Return [x, y] of the center of cell containing provided text 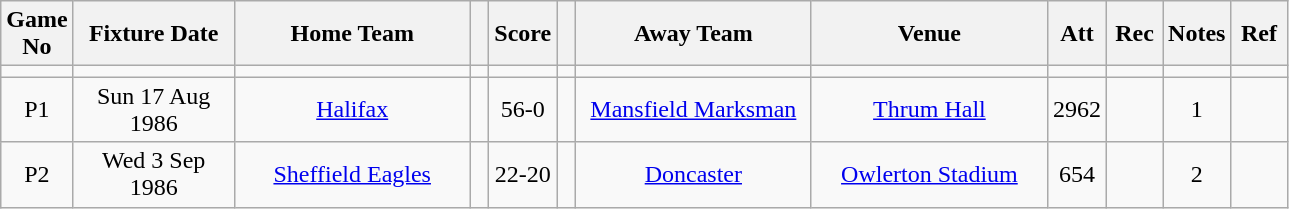
P1 [37, 110]
Away Team [693, 34]
2 [1197, 174]
Sheffield Eagles [352, 174]
Halifax [352, 110]
22-20 [523, 174]
Fixture Date [154, 34]
Home Team [352, 34]
Doncaster [693, 174]
Mansfield Marksman [693, 110]
P2 [37, 174]
Wed 3 Sep 1986 [154, 174]
Score [523, 34]
Venue [929, 34]
654 [1076, 174]
Thrum Hall [929, 110]
56-0 [523, 110]
Owlerton Stadium [929, 174]
1 [1197, 110]
Rec [1135, 34]
Notes [1197, 34]
Ref [1259, 34]
Sun 17 Aug 1986 [154, 110]
Game No [37, 34]
Att [1076, 34]
2962 [1076, 110]
